Capture the cell that displays the provided text and extract its (x, y) central coordinate. 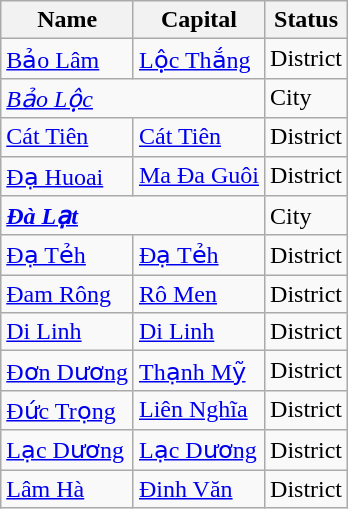
Đinh Văn (198, 489)
Bảo Lâm (68, 59)
Đức Trọng (68, 410)
Đơn Dương (68, 371)
Thạnh Mỹ (198, 371)
Rô Men (198, 294)
Lộc Thắng (198, 59)
Ma Đa Guôi (198, 176)
Name (68, 20)
Lâm Hà (68, 489)
Đạ Huoai (68, 176)
Status (306, 20)
Đam Rông (68, 294)
Đà Lạt (133, 216)
Bảo Lộc (133, 98)
Capital (198, 20)
Liên Nghĩa (198, 410)
